Determine the [X, Y] coordinate at the center of the cell enclosing the given text.  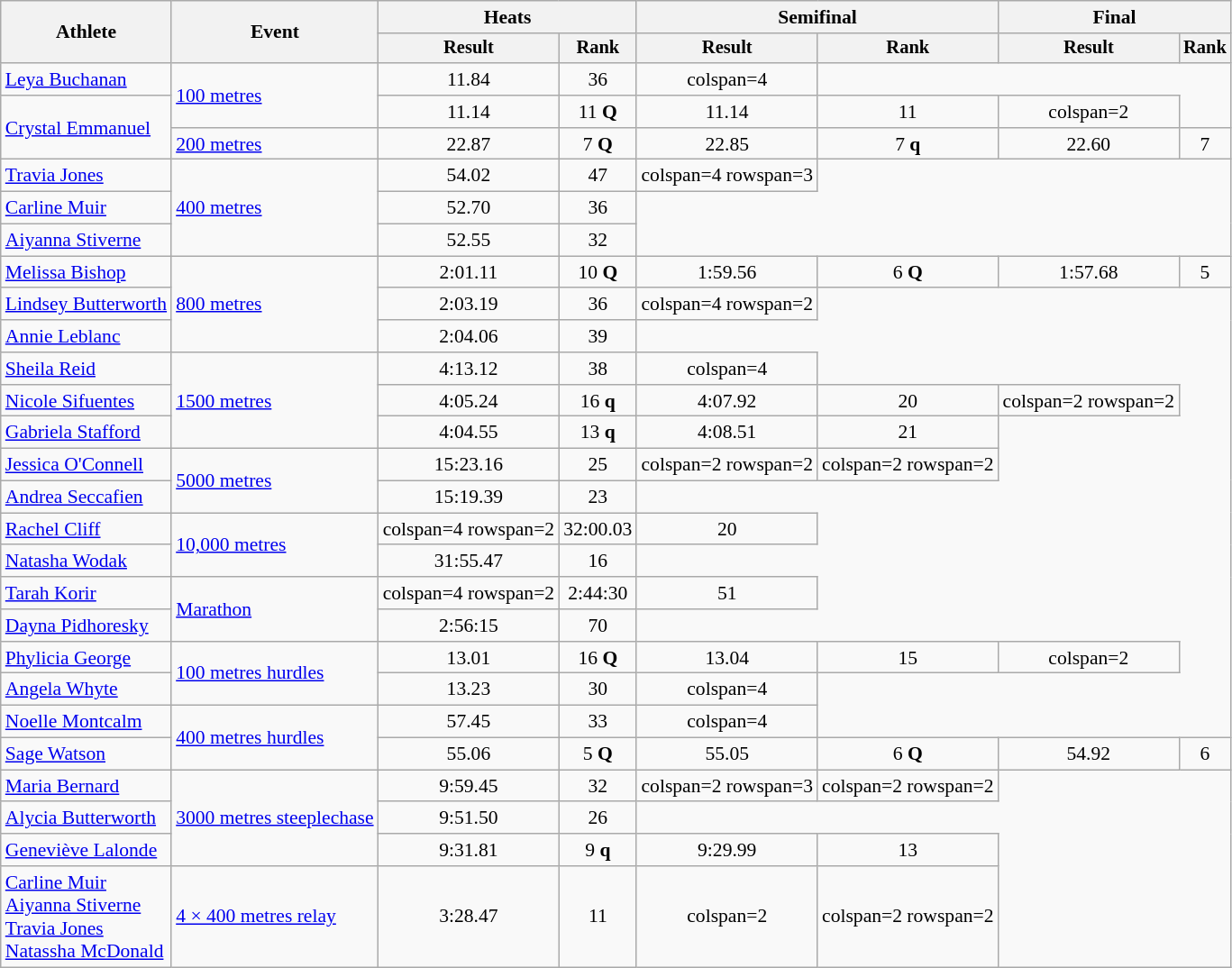
Annie Leblanc [87, 336]
47 [598, 176]
13.23 [469, 689]
Heats [508, 17]
54.92 [1089, 754]
33 [598, 722]
55.06 [469, 754]
11 Q [598, 112]
Angela Whyte [87, 689]
9:31.81 [469, 850]
Athlete [87, 32]
Gabriela Stafford [87, 433]
22.60 [1089, 144]
Andrea Seccafien [87, 498]
Carline Muir [87, 208]
23 [598, 498]
Maria Bernard [87, 786]
Event [275, 32]
52.70 [469, 208]
54.02 [469, 176]
21 [908, 433]
Melissa Bishop [87, 272]
26 [598, 818]
4:04.55 [469, 433]
4:08.51 [726, 433]
4:13.12 [469, 369]
2:44:30 [598, 593]
1:59.56 [726, 272]
1:57.68 [1089, 272]
100 metres hurdles [275, 674]
Lindsey Butterworth [87, 305]
Tarah Korir [87, 593]
Natasha Wodak [87, 562]
7 [1205, 144]
100 metres [275, 96]
Carline MuirAiyanna StiverneTravia JonesNatassha McDonald [87, 917]
9 q [598, 850]
Sheila Reid [87, 369]
Dayna Pidhoresky [87, 626]
Leya Buchanan [87, 79]
2:01.11 [469, 272]
4:05.24 [469, 401]
Marathon [275, 609]
colspan=2 rowspan=3 [726, 786]
13 q [598, 433]
Nicole Sifuentes [87, 401]
13.01 [469, 658]
51 [726, 593]
colspan=4 rowspan=3 [726, 176]
15:19.39 [469, 498]
2:04.06 [469, 336]
11.84 [469, 79]
5000 metres [275, 481]
15 [908, 658]
13 [908, 850]
30 [598, 689]
22.85 [726, 144]
2:03.19 [469, 305]
31:55.47 [469, 562]
6 [1205, 754]
39 [598, 336]
22.87 [469, 144]
4:07.92 [726, 401]
70 [598, 626]
5 [1205, 272]
10,000 metres [275, 544]
Rachel Cliff [87, 529]
400 metres [275, 207]
Noelle Montcalm [87, 722]
800 metres [275, 305]
Geneviève Lalonde [87, 850]
Phylicia George [87, 658]
Alycia Butterworth [87, 818]
9:59.45 [469, 786]
10 Q [598, 272]
5 Q [598, 754]
38 [598, 369]
15:23.16 [469, 465]
32:00.03 [598, 529]
7 q [908, 144]
7 Q [598, 144]
13.04 [726, 658]
Semifinal [817, 17]
200 metres [275, 144]
4 × 400 metres relay [275, 917]
Travia Jones [87, 176]
16 [598, 562]
2:56:15 [469, 626]
400 metres hurdles [275, 737]
Aiyanna Stiverne [87, 241]
Crystal Emmanuel [87, 128]
52.55 [469, 241]
Sage Watson [87, 754]
3000 metres steeplechase [275, 818]
3:28.47 [469, 917]
16 q [598, 401]
Jessica O'Connell [87, 465]
1500 metres [275, 400]
55.05 [726, 754]
9:51.50 [469, 818]
16 Q [598, 658]
57.45 [469, 722]
Final [1115, 17]
9:29.99 [726, 850]
25 [598, 465]
